Identify which cell holds the provided text, then report its (X, Y) central coordinate. 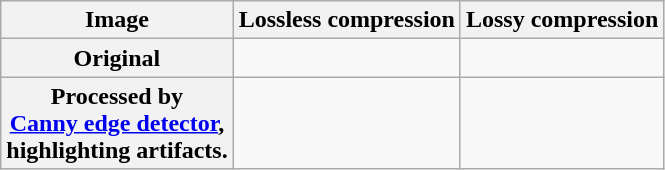
Original (117, 58)
Processed byCanny edge detector,highlighting artifacts. (117, 123)
Image (117, 20)
Lossless compression (346, 20)
Lossy compression (562, 20)
